For the text-containing cell, return its midpoint in [X, Y] coordinate format. 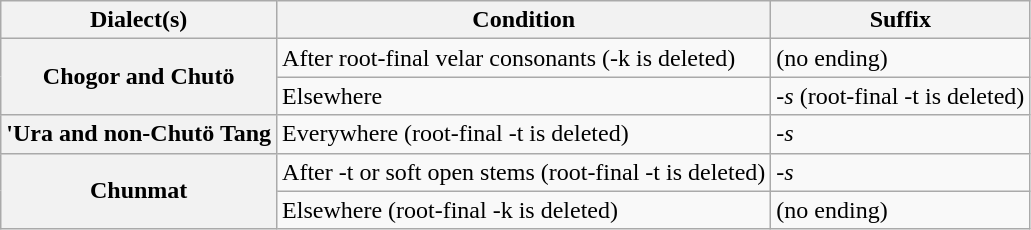
Dialect(s) [139, 20]
Elsewhere (root-final -k is deleted) [524, 210]
Chunmat [139, 191]
After -t or soft open stems (root-final -t is deleted) [524, 172]
Chogor and Chutö [139, 77]
Condition [524, 20]
'Ura and non-Chutö Tang [139, 134]
Elsewhere [524, 96]
-s (root-final -t is deleted) [900, 96]
Everywhere (root-final -t is deleted) [524, 134]
After root-final velar consonants (-k is deleted) [524, 58]
Suffix [900, 20]
